Extract the [x, y] coordinate from the center of the cell holding the provided text.  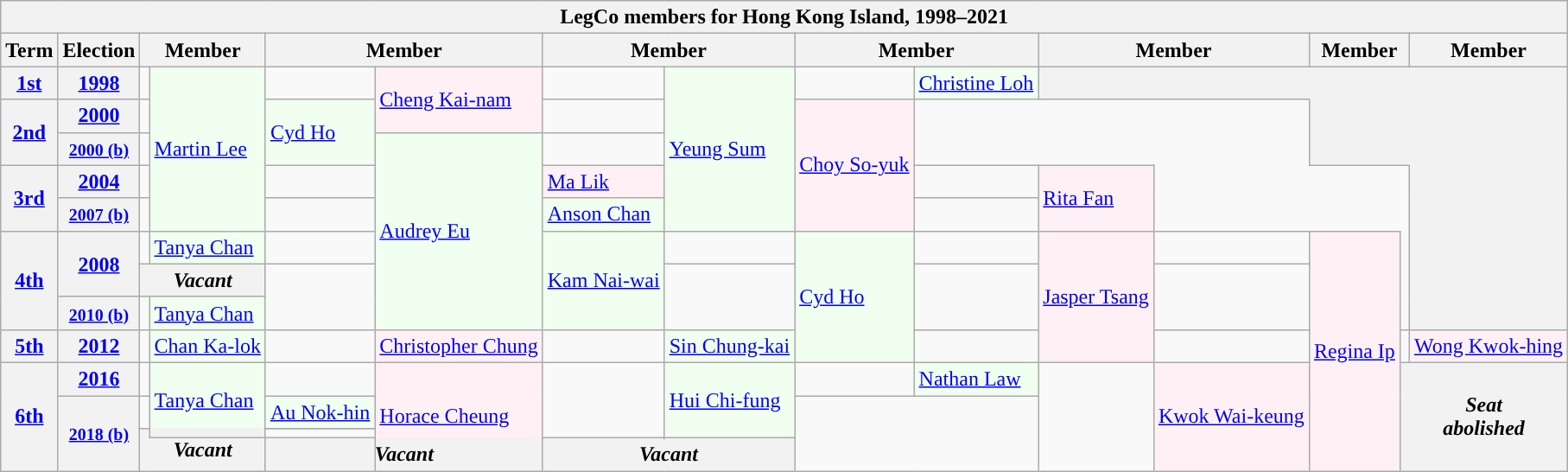
2000 [98, 116]
2nd [29, 132]
Kam Nai-wai [603, 280]
Audrey Eu [459, 231]
Sin Chung-kai [729, 346]
Anson Chan [603, 214]
Kwok Wai-keung [1231, 417]
Nathan Law [976, 379]
Rita Fan [1096, 198]
2016 [98, 379]
2007 (b) [98, 214]
Au Nok-hin [320, 412]
Wong Kwok-hing [1488, 346]
Chan Ka-lok [207, 346]
Christine Loh [976, 83]
2008 [98, 264]
Ma Lik [603, 182]
Christopher Chung [459, 346]
1st [29, 83]
6th [29, 417]
2010 (b) [98, 313]
Election [98, 50]
4th [29, 280]
Horace Cheung [459, 417]
Jasper Tsang [1096, 297]
Cheng Kai-nam [459, 99]
Yeung Sum [729, 149]
1998 [98, 83]
2004 [98, 182]
Choy So-yuk [854, 165]
Martin Lee [207, 149]
2012 [98, 346]
Seatabolished [1483, 417]
5th [29, 346]
2000 (b) [98, 149]
Regina Ip [1355, 351]
Term [29, 50]
LegCo members for Hong Kong Island, 1998–2021 [784, 17]
2018 (b) [98, 434]
Hui Chi-fung [729, 399]
3rd [29, 198]
